Locate the cell with the specified text and output its (X, Y) center coordinate. 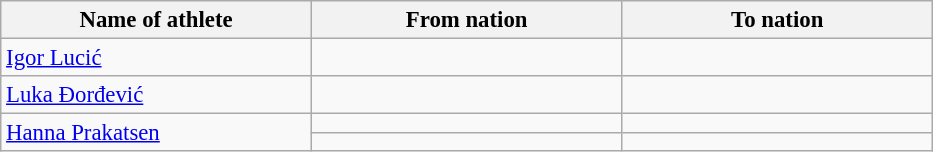
Igor Lucić (156, 58)
To nation (778, 20)
Luka Đorđević (156, 95)
Hanna Prakatsen (156, 133)
From nation (466, 20)
Name of athlete (156, 20)
